Provide the [x, y] coordinate of the cell's center where the given text is located.  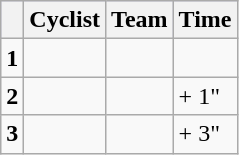
+ 3" [205, 134]
Cyclist [65, 20]
1 [12, 58]
Time [205, 20]
+ 1" [205, 96]
3 [12, 134]
2 [12, 96]
Team [140, 20]
